Pinpoint the cell where the given text exists, returning its (X, Y) midpoint coordinate. 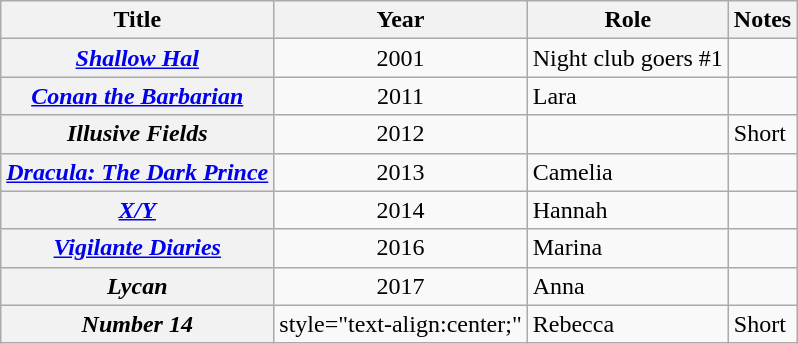
Notes (762, 20)
Vigilante Diaries (138, 248)
Anna (628, 286)
Title (138, 20)
Hannah (628, 210)
Number 14 (138, 324)
2011 (400, 96)
2016 (400, 248)
Night club goers #1 (628, 58)
X/Y (138, 210)
2001 (400, 58)
style="text-align:center;" (400, 324)
Illusive Fields (138, 134)
Conan the Barbarian (138, 96)
2013 (400, 172)
Marina (628, 248)
2014 (400, 210)
2017 (400, 286)
Dracula: The Dark Prince (138, 172)
Lara (628, 96)
2012 (400, 134)
Camelia (628, 172)
Lycan (138, 286)
Shallow Hal (138, 58)
Role (628, 20)
Year (400, 20)
Rebecca (628, 324)
